Provide the [X, Y] coordinate of the cell's center where the given text is located.  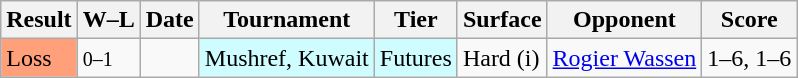
Rogier Wassen [624, 58]
Result [39, 20]
Futures [416, 58]
Surface [502, 20]
Tier [416, 20]
0–1 [108, 58]
Hard (i) [502, 58]
Score [750, 20]
Opponent [624, 20]
W–L [108, 20]
Date [170, 20]
Loss [39, 58]
Mushref, Kuwait [286, 58]
1–6, 1–6 [750, 58]
Tournament [286, 20]
